Pinpoint the cell where the given text exists, returning its (X, Y) midpoint coordinate. 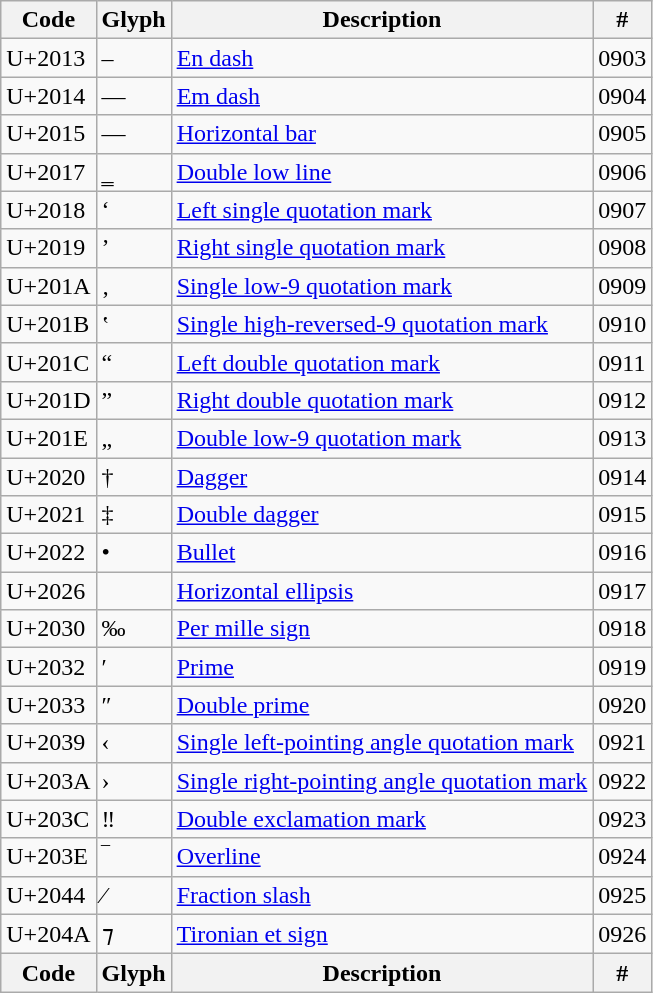
0912 (622, 400)
Single right-pointing angle quotation mark (382, 781)
0907 (622, 210)
0903 (622, 58)
0914 (622, 477)
U+2020 (48, 477)
U+2019 (48, 248)
U+2039 (48, 743)
‾ (134, 857)
’ (134, 248)
0906 (622, 172)
0909 (622, 286)
U+201C (48, 362)
⁊ (134, 934)
— (134, 96)
― (134, 134)
0904 (622, 96)
0921 (622, 743)
U+201B (48, 324)
„ (134, 438)
– (134, 58)
Bullet (382, 553)
Double low-9 quotation mark (382, 438)
0916 (622, 553)
“ (134, 362)
U+201A (48, 286)
U+201E (48, 438)
Double dagger (382, 515)
0911 (622, 362)
Double exclamation mark (382, 819)
U+204A (48, 934)
U+2018 (48, 210)
0925 (622, 895)
U+2033 (48, 705)
Single low-9 quotation mark (382, 286)
Horizontal ellipsis (382, 591)
‛ (134, 324)
Left single quotation mark (382, 210)
0919 (622, 667)
† (134, 477)
‡ (134, 515)
” (134, 400)
Right single quotation mark (382, 248)
U+2032 (48, 667)
0915 (622, 515)
0922 (622, 781)
U+2015 (48, 134)
U+203A (48, 781)
Overline (382, 857)
‘ (134, 210)
‰ (134, 629)
U+2013 (48, 58)
› (134, 781)
‹ (134, 743)
′ (134, 667)
‼ (134, 819)
U+201D (48, 400)
U+2017 (48, 172)
Dagger (382, 477)
U+203E (48, 857)
Right double quotation mark (382, 400)
Em dash (382, 96)
Tironian et sign (382, 934)
0926 (622, 934)
U+2044 (48, 895)
U+2030 (48, 629)
″ (134, 705)
Horizontal bar (382, 134)
Single high-reversed-9 quotation mark (382, 324)
0918 (622, 629)
U+2022 (48, 553)
‗ (134, 172)
• (134, 553)
Single left-pointing angle quotation mark (382, 743)
En dash (382, 58)
0910 (622, 324)
U+2014 (48, 96)
0913 (622, 438)
U+203C (48, 819)
Prime (382, 667)
0917 (622, 591)
⁄ (134, 895)
Double prime (382, 705)
‚ (134, 286)
0924 (622, 857)
Per mille sign (382, 629)
Left double quotation mark (382, 362)
U+2021 (48, 515)
Fraction slash (382, 895)
U+2026 (48, 591)
0920 (622, 705)
0905 (622, 134)
0923 (622, 819)
Double low line (382, 172)
0908 (622, 248)
